For the text-containing cell, return its midpoint in (X, Y) coordinate format. 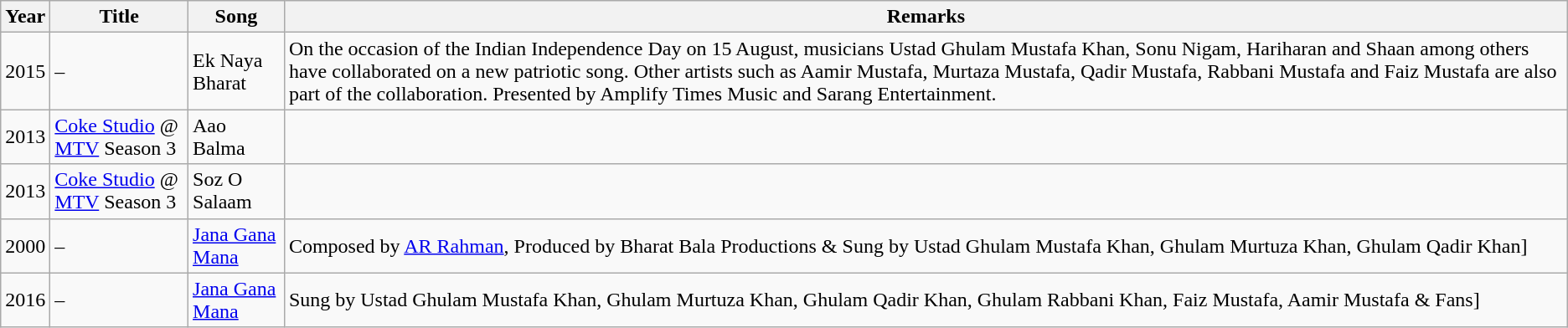
2000 (25, 246)
2015 (25, 71)
Song (236, 17)
Title (119, 17)
Soz O Salaam (236, 191)
Aao Balma (236, 137)
Composed by AR Rahman, Produced by Bharat Bala Productions & Sung by Ustad Ghulam Mustafa Khan, Ghulam Murtuza Khan, Ghulam Qadir Khan] (926, 246)
Year (25, 17)
Sung by Ustad Ghulam Mustafa Khan, Ghulam Murtuza Khan, Ghulam Qadir Khan, Ghulam Rabbani Khan, Faiz Mustafa, Aamir Mustafa & Fans] (926, 300)
Ek Naya Bharat (236, 71)
Remarks (926, 17)
2016 (25, 300)
